Pinpoint the cell where the given text exists, returning its [X, Y] midpoint coordinate. 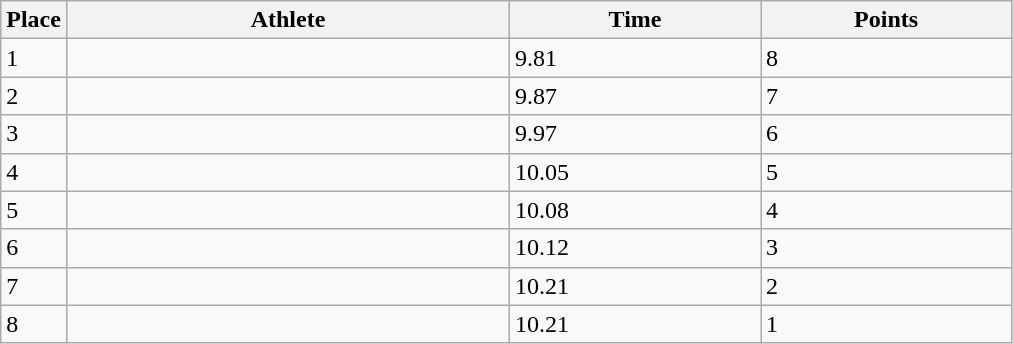
10.12 [636, 248]
Athlete [288, 20]
Place [34, 20]
10.08 [636, 210]
9.87 [636, 96]
9.81 [636, 58]
Time [636, 20]
Points [886, 20]
9.97 [636, 134]
10.05 [636, 172]
